Detect which cell encompasses the target text, then output its [x, y] center coordinate. 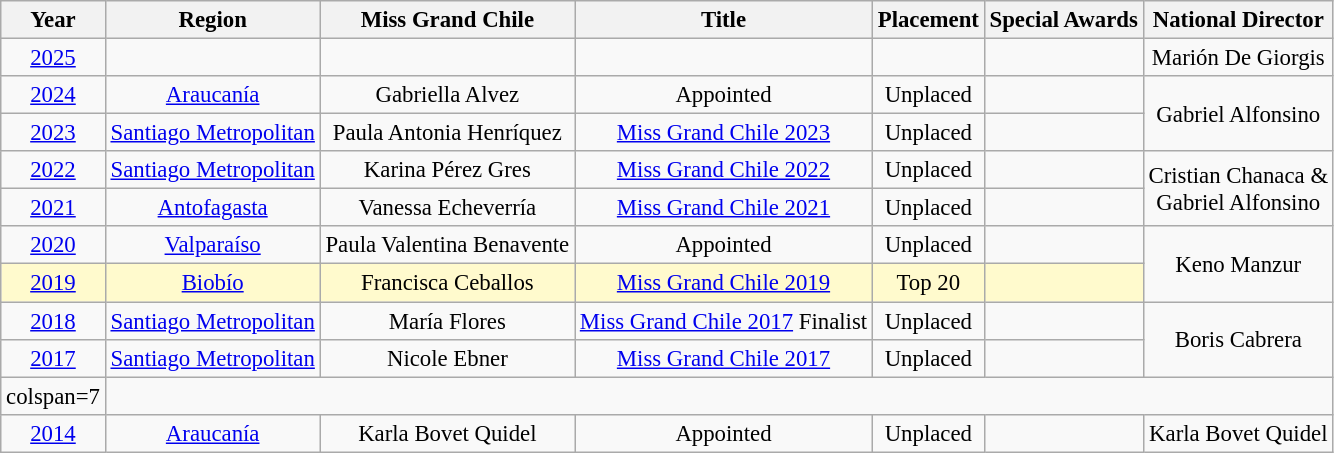
2023 [53, 133]
2022 [53, 170]
Cristian Chanaca &Gabriel Alfonsino [1238, 188]
2021 [53, 208]
Miss Grand Chile 2023 [724, 133]
Miss Grand Chile 2019 [724, 283]
National Director [1238, 20]
2019 [53, 283]
María Flores [447, 321]
Nicole Ebner [447, 358]
Paula Antonia Henríquez [447, 133]
Miss Grand Chile 2022 [724, 170]
Title [724, 20]
Miss Grand Chile 2021 [724, 208]
Miss Grand Chile 2017 Finalist [724, 321]
2018 [53, 321]
Vanessa Echeverría [447, 208]
Francisca Ceballos [447, 283]
colspan=7 [53, 396]
Marión De Giorgis [1238, 58]
Region [212, 20]
2024 [53, 95]
Year [53, 20]
Karina Pérez Gres [447, 170]
Valparaíso [212, 245]
Keno Manzur [1238, 264]
Top 20 [928, 283]
Miss Grand Chile 2017 [724, 358]
Miss Grand Chile [447, 20]
Gabriella Alvez [447, 95]
2017 [53, 358]
Biobío [212, 283]
Special Awards [1064, 20]
Placement [928, 20]
Gabriel Alfonsino [1238, 114]
2020 [53, 245]
2014 [53, 433]
Boris Cabrera [1238, 340]
2025 [53, 58]
Antofagasta [212, 208]
Paula Valentina Benavente [447, 245]
